Provide the [X, Y] coordinate of the cell's center where the given text is located.  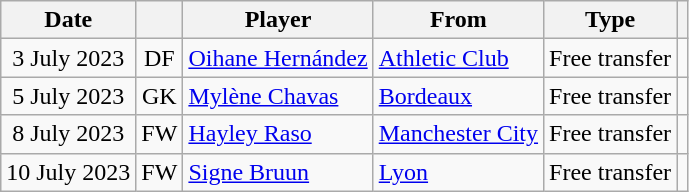
Hayley Raso [278, 134]
Athletic Club [458, 58]
Type [610, 20]
Oihane Hernández [278, 58]
3 July 2023 [68, 58]
From [458, 20]
Bordeaux [458, 96]
Lyon [458, 172]
Player [278, 20]
DF [160, 58]
Manchester City [458, 134]
GK [160, 96]
Date [68, 20]
Mylène Chavas [278, 96]
8 July 2023 [68, 134]
5 July 2023 [68, 96]
10 July 2023 [68, 172]
Signe Bruun [278, 172]
